Extract the [X, Y] coordinate from the center of the cell holding the provided text.  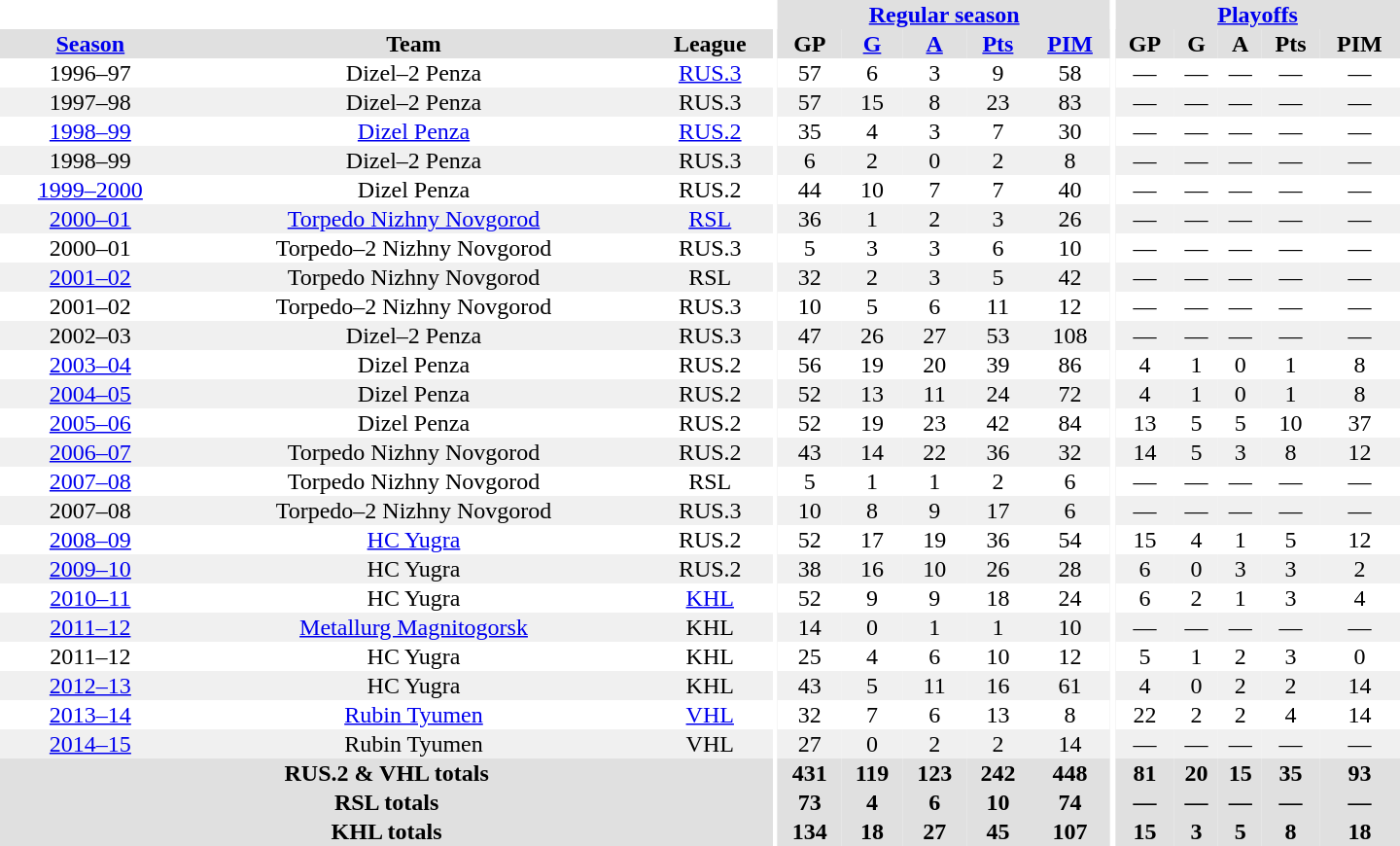
2008–09 [90, 540]
74 [1069, 802]
53 [997, 335]
2013–14 [90, 715]
Regular season [944, 15]
134 [809, 831]
83 [1069, 102]
2002–03 [90, 335]
431 [809, 773]
Team [414, 44]
2012–13 [90, 686]
47 [809, 335]
40 [1069, 190]
Metallurg Magnitogorsk [414, 627]
2014–15 [90, 744]
108 [1069, 335]
Playoffs [1258, 15]
93 [1359, 773]
119 [871, 773]
56 [809, 365]
25 [809, 656]
1999–2000 [90, 190]
86 [1069, 365]
2010–11 [90, 598]
45 [997, 831]
2009–10 [90, 569]
30 [1069, 131]
2004–05 [90, 394]
KHL totals [387, 831]
123 [935, 773]
39 [997, 365]
League [710, 44]
2005–06 [90, 423]
RSL totals [387, 802]
448 [1069, 773]
61 [1069, 686]
54 [1069, 540]
2003–04 [90, 365]
58 [1069, 73]
107 [1069, 831]
81 [1145, 773]
73 [809, 802]
1997–98 [90, 102]
1996–97 [90, 73]
38 [809, 569]
242 [997, 773]
2006–07 [90, 452]
84 [1069, 423]
28 [1069, 569]
37 [1359, 423]
72 [1069, 394]
44 [809, 190]
RUS.2 & VHL totals [387, 773]
Season [90, 44]
